Capture the cell that displays the provided text and extract its (X, Y) central coordinate. 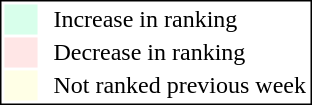
Not ranked previous week (180, 85)
Decrease in ranking (180, 53)
Increase in ranking (180, 19)
